From the cell containing the given text, extract its center point as [X, Y] coordinate. 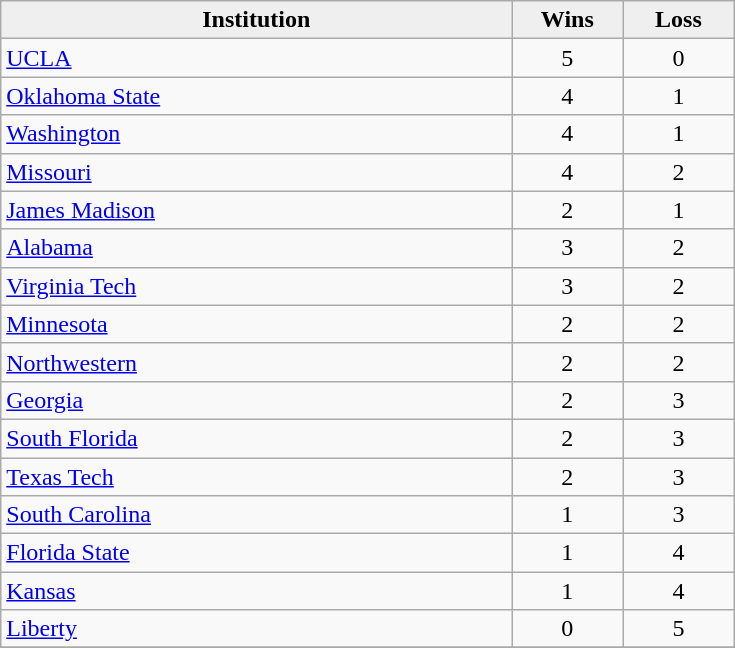
Florida State [256, 553]
Washington [256, 134]
Kansas [256, 591]
Loss [678, 20]
Oklahoma State [256, 96]
Northwestern [256, 362]
Georgia [256, 400]
UCLA [256, 58]
Institution [256, 20]
Texas Tech [256, 477]
Missouri [256, 172]
South Florida [256, 438]
Virginia Tech [256, 286]
Wins [568, 20]
South Carolina [256, 515]
Alabama [256, 248]
James Madison [256, 210]
Liberty [256, 629]
Minnesota [256, 324]
